Scan for the cell matching the given text and deliver its (X, Y) coordinate at center. 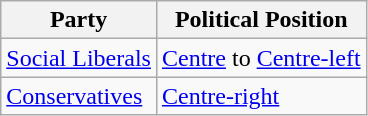
Centre to Centre-left (261, 58)
Party (79, 20)
Conservatives (79, 96)
Centre-right (261, 96)
Social Liberals (79, 58)
Political Position (261, 20)
